Output the [X, Y] coordinate of the center of the cell containing the given text.  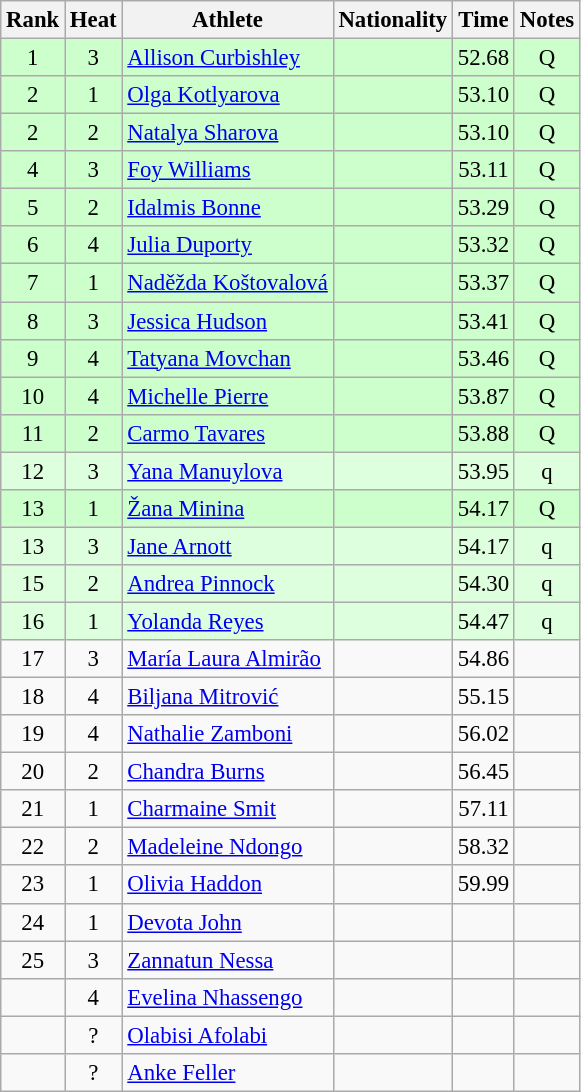
56.45 [484, 772]
10 [33, 396]
Jane Arnott [228, 546]
Nationality [392, 20]
Allison Curbishley [228, 58]
8 [33, 321]
53.46 [484, 358]
Evelina Nhassengo [228, 997]
55.15 [484, 697]
53.88 [484, 433]
23 [33, 885]
54.86 [484, 659]
53.41 [484, 321]
21 [33, 809]
Nathalie Zamboni [228, 734]
Julia Duporty [228, 245]
17 [33, 659]
Idalmis Bonne [228, 208]
19 [33, 734]
Chandra Burns [228, 772]
53.37 [484, 283]
Tatyana Movchan [228, 358]
53.87 [484, 396]
Zannatun Nessa [228, 960]
54.30 [484, 584]
53.95 [484, 471]
Yolanda Reyes [228, 621]
24 [33, 922]
Foy Williams [228, 170]
Olga Kotlyarova [228, 95]
57.11 [484, 809]
58.32 [484, 847]
Yana Manuylova [228, 471]
6 [33, 245]
Athlete [228, 20]
María Laura Almirão [228, 659]
Michelle Pierre [228, 396]
Heat [94, 20]
52.68 [484, 58]
Rank [33, 20]
Naděžda Koštovalová [228, 283]
59.99 [484, 885]
16 [33, 621]
20 [33, 772]
Olabisi Afolabi [228, 1035]
Madeleine Ndongo [228, 847]
Žana Minina [228, 509]
56.02 [484, 734]
53.29 [484, 208]
53.32 [484, 245]
12 [33, 471]
7 [33, 283]
25 [33, 960]
9 [33, 358]
Carmo Tavares [228, 433]
11 [33, 433]
Time [484, 20]
Olivia Haddon [228, 885]
22 [33, 847]
15 [33, 584]
18 [33, 697]
Jessica Hudson [228, 321]
5 [33, 208]
Biljana Mitrović [228, 697]
Andrea Pinnock [228, 584]
Devota John [228, 922]
54.47 [484, 621]
Natalya Sharova [228, 133]
Anke Feller [228, 1073]
53.11 [484, 170]
Charmaine Smit [228, 809]
Notes [546, 20]
